Locate the cell with the specified text and output its (x, y) center coordinate. 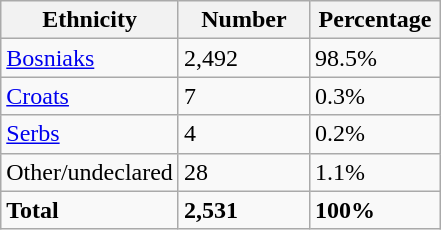
0.2% (374, 134)
Number (244, 20)
4 (244, 134)
28 (244, 172)
1.1% (374, 172)
100% (374, 210)
2,492 (244, 58)
Ethnicity (90, 20)
Other/undeclared (90, 172)
98.5% (374, 58)
7 (244, 96)
Croats (90, 96)
Total (90, 210)
Serbs (90, 134)
Percentage (374, 20)
0.3% (374, 96)
Bosniaks (90, 58)
2,531 (244, 210)
